Scan for the cell matching the given text and deliver its (X, Y) coordinate at center. 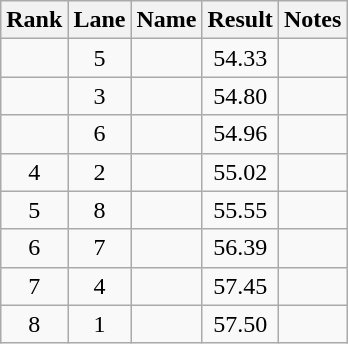
Result (240, 20)
Rank (34, 20)
56.39 (240, 248)
55.02 (240, 172)
Notes (312, 20)
55.55 (240, 210)
Lane (100, 20)
57.45 (240, 286)
Name (166, 20)
54.33 (240, 58)
57.50 (240, 324)
3 (100, 96)
54.96 (240, 134)
2 (100, 172)
1 (100, 324)
54.80 (240, 96)
